Identify which cell holds the provided text, then report its (x, y) central coordinate. 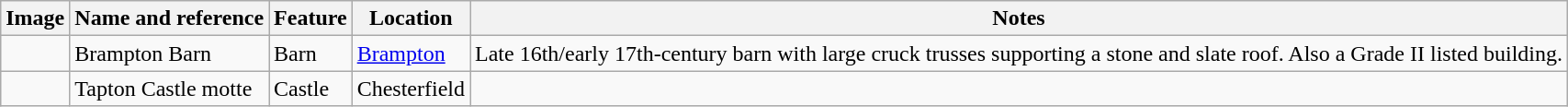
Feature (310, 18)
Name and reference (169, 18)
Notes (1020, 18)
Brampton Barn (169, 53)
Late 16th/early 17th-century barn with large cruck trusses supporting a stone and slate roof. Also a Grade II listed building. (1020, 53)
Chesterfield (411, 89)
Image (35, 18)
Castle (310, 89)
Brampton (411, 53)
Tapton Castle motte (169, 89)
Location (411, 18)
Barn (310, 53)
